Output the (x, y) coordinate of the center of the cell containing the given text.  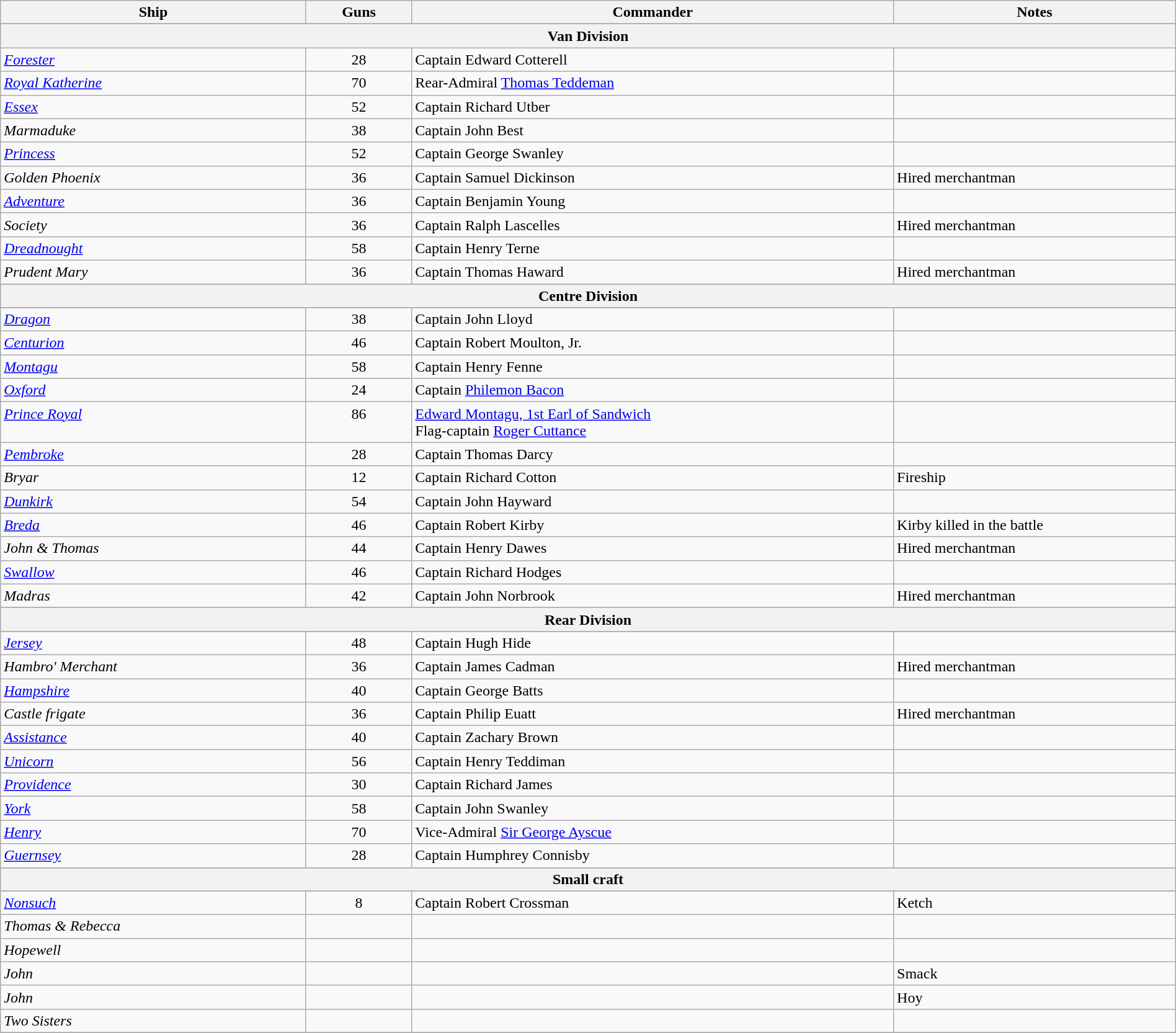
Captain John Lloyd (653, 320)
12 (359, 478)
Swallow (154, 572)
Guernsey (154, 856)
Two Sisters (154, 1021)
Captain James Cadman (653, 666)
Hopewell (154, 950)
54 (359, 501)
Hoy (1035, 997)
Edward Montagu, 1st Earl of SandwichFlag-captain Roger Cuttance (653, 422)
Captain Richard Hodges (653, 572)
Fireship (1035, 478)
Captain John Norbrook (653, 596)
Captain Richard James (653, 785)
Princess (154, 154)
Captain Zachary Brown (653, 738)
Notes (1035, 12)
John & Thomas (154, 548)
Rear-Admiral Thomas Teddeman (653, 83)
Castle frigate (154, 714)
Captain John Best (653, 130)
Dragon (154, 320)
Centre Division (588, 296)
Unicorn (154, 761)
44 (359, 548)
Nonsuch (154, 903)
Captain Hugh Hide (653, 643)
Captain Henry Dawes (653, 548)
Adventure (154, 201)
Ketch (1035, 903)
Small craft (588, 879)
Captain Edward Cotterell (653, 60)
Assistance (154, 738)
Captain Ralph Lascelles (653, 225)
48 (359, 643)
Captain Philemon Bacon (653, 390)
30 (359, 785)
56 (359, 761)
Royal Katherine (154, 83)
Breda (154, 525)
Rear Division (588, 619)
Captain John Swanley (653, 808)
8 (359, 903)
Marmaduke (154, 130)
Forester (154, 60)
Captain John Hayward (653, 501)
Captain Robert Moulton, Jr. (653, 343)
Captain Humphrey Connisby (653, 856)
Henry (154, 832)
Ship (154, 12)
Captain Richard Utber (653, 107)
Centurion (154, 343)
Dunkirk (154, 501)
Kirby killed in the battle (1035, 525)
Pembroke (154, 454)
Captain Henry Terne (653, 248)
Dreadnought (154, 248)
Captain Samuel Dickinson (653, 177)
Society (154, 225)
42 (359, 596)
Captain Thomas Darcy (653, 454)
Oxford (154, 390)
Captain George Swanley (653, 154)
Essex (154, 107)
Commander (653, 12)
Prudent Mary (154, 272)
24 (359, 390)
Captain Robert Kirby (653, 525)
Hampshire (154, 691)
Captain Thomas Haward (653, 272)
York (154, 808)
Captain Robert Crossman (653, 903)
Captain Benjamin Young (653, 201)
Captain George Batts (653, 691)
Providence (154, 785)
Captain Henry Teddiman (653, 761)
86 (359, 422)
Montagu (154, 367)
Hambro' Merchant (154, 666)
Smack (1035, 973)
Vice-Admiral Sir George Ayscue (653, 832)
Guns (359, 12)
Captain Henry Fenne (653, 367)
Jersey (154, 643)
Madras (154, 596)
Captain Richard Cotton (653, 478)
Prince Royal (154, 422)
Golden Phoenix (154, 177)
Thomas & Rebecca (154, 926)
Van Division (588, 36)
Bryar (154, 478)
Captain Philip Euatt (653, 714)
